Capture the cell that displays the provided text and extract its [X, Y] central coordinate. 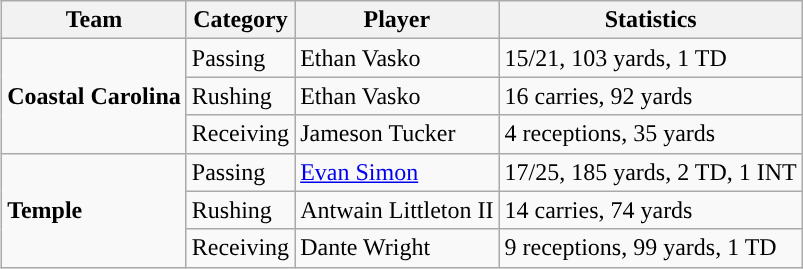
Player [397, 20]
4 receptions, 35 yards [650, 134]
Statistics [650, 20]
Team [94, 20]
Jameson Tucker [397, 134]
17/25, 185 yards, 2 TD, 1 INT [650, 172]
Coastal Carolina [94, 96]
Antwain Littleton II [397, 210]
Dante Wright [397, 248]
14 carries, 74 yards [650, 210]
Evan Simon [397, 172]
15/21, 103 yards, 1 TD [650, 58]
Temple [94, 210]
9 receptions, 99 yards, 1 TD [650, 248]
Category [240, 20]
16 carries, 92 yards [650, 96]
